From the cell containing the given text, extract its center point as (x, y) coordinate. 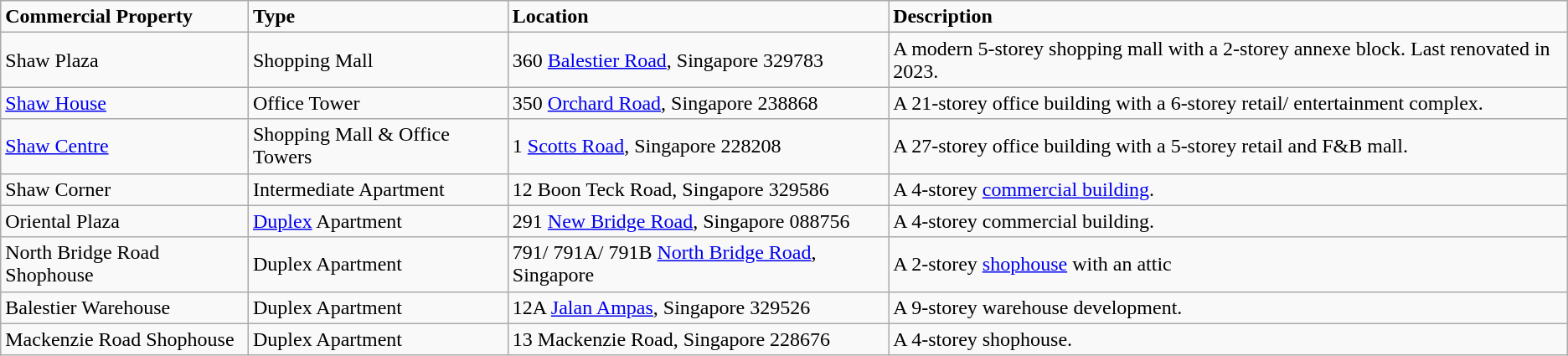
Commercial Property (125, 17)
Mackenzie Road Shophouse (125, 339)
Oriental Plaza (125, 221)
A 21-storey office building with a 6-storey retail/ entertainment complex. (1228, 103)
A 4-storey shophouse. (1228, 339)
791/ 791A/ 791B North Bridge Road, Singapore (698, 265)
Shaw Corner (125, 189)
360 Balestier Road, Singapore 329783 (698, 60)
Location (698, 17)
291 New Bridge Road, Singapore 088756 (698, 221)
12A Jalan Ampas, Singapore 329526 (698, 307)
Description (1228, 17)
Type (378, 17)
1 Scotts Road, Singapore 228208 (698, 146)
Shopping Mall (378, 60)
12 Boon Teck Road, Singapore 329586 (698, 189)
Office Tower (378, 103)
Shaw Centre (125, 146)
Shaw Plaza (125, 60)
350 Orchard Road, Singapore 238868 (698, 103)
A 27-storey office building with a 5-storey retail and F&B mall. (1228, 146)
A 9-storey warehouse development. (1228, 307)
A 2-storey shophouse with an attic (1228, 265)
Shopping Mall & Office Towers (378, 146)
Intermediate Apartment (378, 189)
13 Mackenzie Road, Singapore 228676 (698, 339)
Shaw House (125, 103)
A modern 5-storey shopping mall with a 2-storey annexe block. Last renovated in 2023. (1228, 60)
North Bridge Road Shophouse (125, 265)
Balestier Warehouse (125, 307)
